Pinpoint the cell where the given text exists, returning its [x, y] midpoint coordinate. 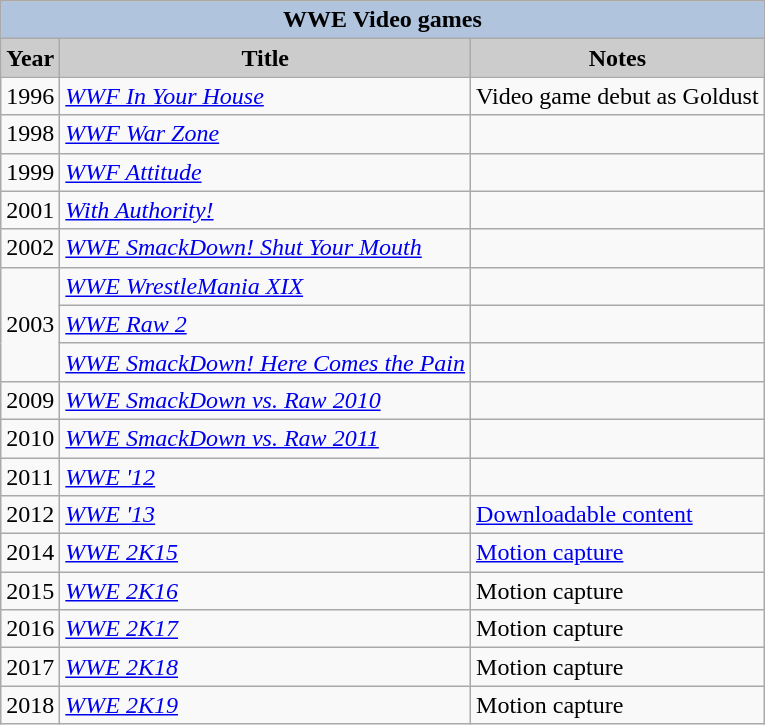
WWE SmackDown! Here Comes the Pain [266, 362]
WWE 2K19 [266, 705]
2016 [30, 629]
WWF War Zone [266, 134]
1999 [30, 172]
WWE '12 [266, 477]
WWE Video games [382, 20]
WWE Raw 2 [266, 324]
WWE SmackDown vs. Raw 2010 [266, 400]
2009 [30, 400]
2012 [30, 515]
WWE SmackDown vs. Raw 2011 [266, 438]
1996 [30, 96]
2014 [30, 553]
WWE 2K15 [266, 553]
2018 [30, 705]
2001 [30, 210]
Year [30, 58]
WWE '13 [266, 515]
WWF In Your House [266, 96]
2011 [30, 477]
2003 [30, 324]
2002 [30, 248]
WWE 2K18 [266, 667]
1998 [30, 134]
WWF Attitude [266, 172]
With Authority! [266, 210]
WWE 2K17 [266, 629]
Downloadable content [618, 515]
WWE SmackDown! Shut Your Mouth [266, 248]
Video game debut as Goldust [618, 96]
2010 [30, 438]
2015 [30, 591]
Title [266, 58]
WWE WrestleMania XIX [266, 286]
2017 [30, 667]
Notes [618, 58]
WWE 2K16 [266, 591]
